Scan for the cell matching the given text and deliver its (x, y) coordinate at center. 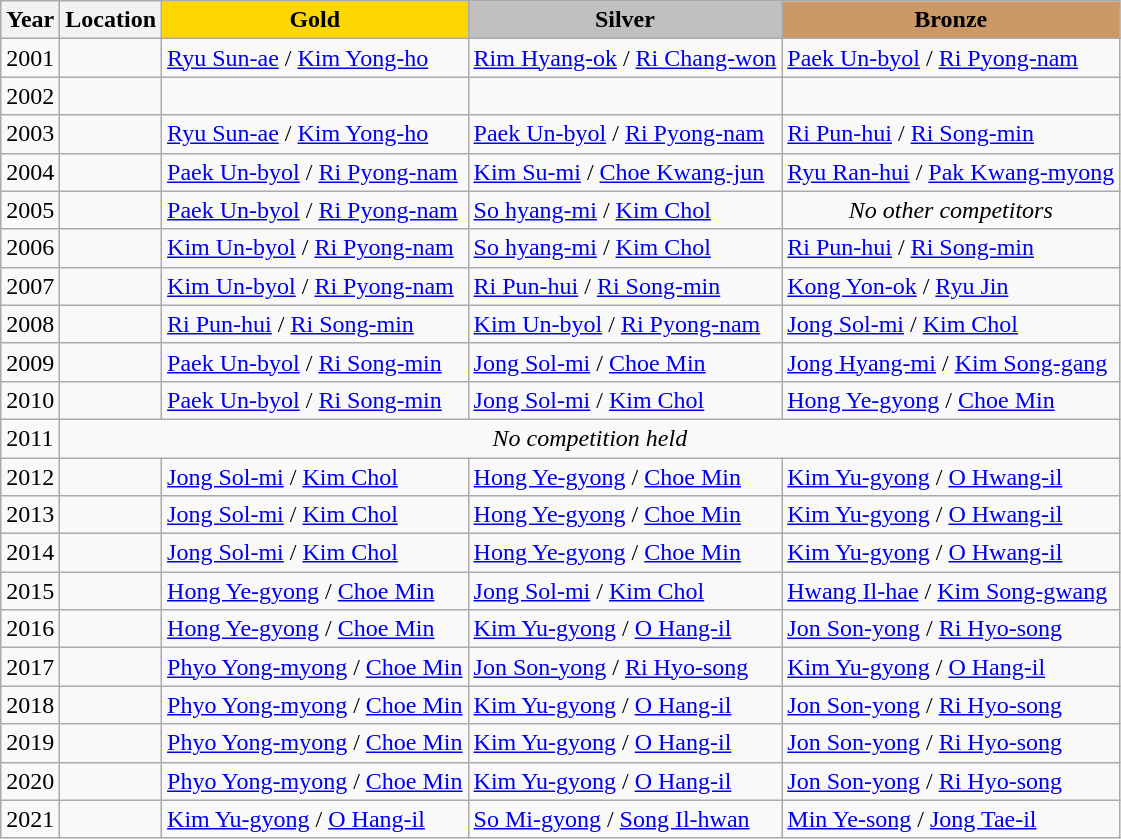
2016 (30, 629)
No other competitors (951, 210)
2010 (30, 400)
2015 (30, 591)
2019 (30, 743)
Kong Yon-ok / Ryu Jin (951, 286)
2018 (30, 705)
Year (30, 20)
2011 (30, 438)
2002 (30, 96)
Ryu Ran-hui / Pak Kwang-myong (951, 172)
2013 (30, 515)
Hwang Il-hae / Kim Song-gwang (951, 591)
Silver (625, 20)
2017 (30, 667)
No competition held (590, 438)
Jong Hyang-mi / Kim Song-gang (951, 362)
2003 (30, 134)
Rim Hyang-ok / Ri Chang-won (625, 58)
So Mi-gyong / Song Il-hwan (625, 819)
2012 (30, 477)
Jong Sol-mi / Choe Min (625, 362)
Min Ye-song / Jong Tae-il (951, 819)
Gold (315, 20)
2005 (30, 210)
Kim Su-mi / Choe Kwang-jun (625, 172)
2004 (30, 172)
2007 (30, 286)
2020 (30, 781)
2009 (30, 362)
2021 (30, 819)
2001 (30, 58)
2006 (30, 248)
Bronze (951, 20)
Location (111, 20)
2014 (30, 553)
2008 (30, 324)
